From the cell containing the given text, extract its center point as [X, Y] coordinate. 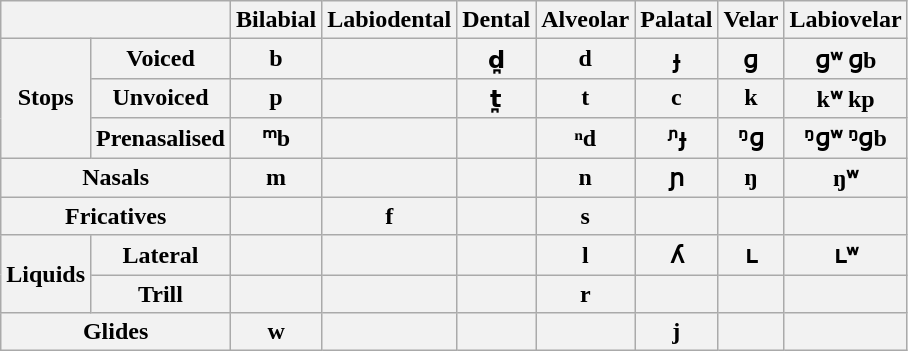
t̪ [496, 98]
l [586, 255]
Velar [751, 20]
c [676, 98]
ɲ [676, 178]
ᵐb [276, 138]
Alveolar [586, 20]
Glides [116, 332]
t [586, 98]
s [586, 216]
r [586, 294]
ɡʷ ɡb [846, 59]
ŋʷ [846, 178]
ʟʷ [846, 255]
j [676, 332]
Prenasalised [161, 138]
Trill [161, 294]
d [586, 59]
Lateral [161, 255]
Nasals [116, 178]
Fricatives [116, 216]
ᵑɡʷ ᵑɡb [846, 138]
f [390, 216]
Liquids [46, 274]
Labiodental [390, 20]
ɡ [751, 59]
ɟ [676, 59]
d̪ [496, 59]
ŋ [751, 178]
Labiovelar [846, 20]
k [751, 98]
Bilabial [276, 20]
kʷ kp [846, 98]
b [276, 59]
Dental [496, 20]
Voiced [161, 59]
ᵑɡ [751, 138]
p [276, 98]
m [276, 178]
Stops [46, 98]
ⁿd [586, 138]
Unvoiced [161, 98]
Palatal [676, 20]
ʟ [751, 255]
w [276, 332]
ʎ [676, 255]
n [586, 178]
ᶮɟ [676, 138]
